Extract the (x, y) coordinate from the center of the cell holding the provided text.  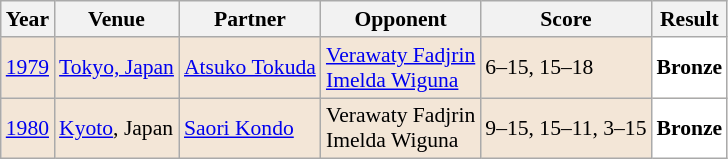
Partner (250, 19)
Year (28, 19)
Saori Kondo (250, 128)
Kyoto, Japan (116, 128)
1979 (28, 68)
Venue (116, 19)
Opponent (400, 19)
Score (566, 19)
9–15, 15–11, 3–15 (566, 128)
Tokyo, Japan (116, 68)
Atsuko Tokuda (250, 68)
1980 (28, 128)
Result (690, 19)
6–15, 15–18 (566, 68)
